Determine the [x, y] coordinate at the center of the cell enclosing the given text.  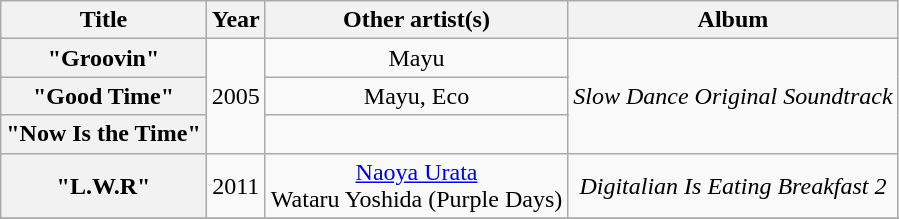
Other artist(s) [416, 20]
Mayu [416, 58]
2005 [236, 96]
Mayu, Eco [416, 96]
Album [733, 20]
"Good Time" [104, 96]
"Groovin" [104, 58]
"L.W.R" [104, 186]
Naoya UrataWataru Yoshida (Purple Days) [416, 186]
Year [236, 20]
2011 [236, 186]
"Now Is the Time" [104, 134]
Title [104, 20]
Digitalian Is Eating Breakfast 2 [733, 186]
Slow Dance Original Soundtrack [733, 96]
